Locate the cell with the specified text and output its [X, Y] center coordinate. 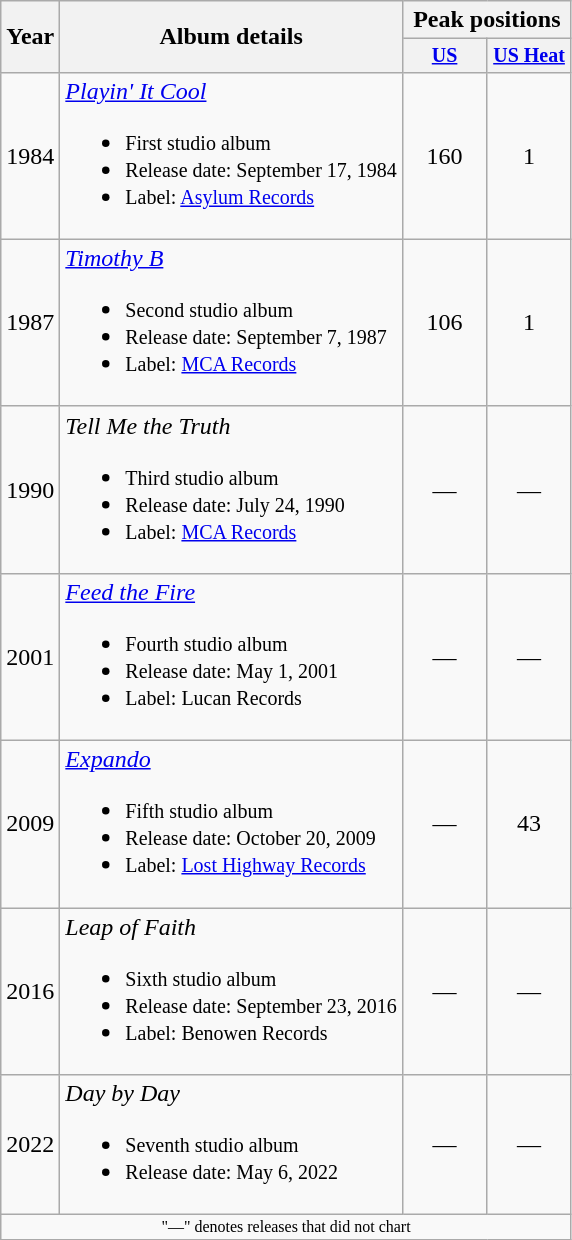
"—" denotes releases that did not chart [286, 1227]
Timothy BSecond studio albumRelease date: September 7, 1987Label: MCA Records [232, 322]
2016 [30, 992]
Day by DaySeventh studio albumRelease date: May 6, 2022 [232, 1145]
US [444, 56]
ExpandoFifth studio albumRelease date: October 20, 2009Label: Lost Highway Records [232, 824]
Playin' It CoolFirst studio albumRelease date: September 17, 1984Label: Asylum Records [232, 156]
1987 [30, 322]
160 [444, 156]
Tell Me the TruthThird studio albumRelease date: July 24, 1990Label: MCA Records [232, 490]
43 [529, 824]
106 [444, 322]
1984 [30, 156]
2022 [30, 1145]
Year [30, 37]
Album details [232, 37]
US Heat [529, 56]
2009 [30, 824]
Feed the FireFourth studio albumRelease date: May 1, 2001Label: Lucan Records [232, 656]
2001 [30, 656]
Peak positions [486, 20]
1990 [30, 490]
Leap of FaithSixth studio albumRelease date: September 23, 2016Label: Benowen Records [232, 992]
